Output the [X, Y] coordinate of the center of the cell containing the given text.  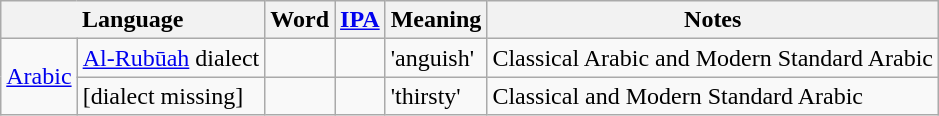
Word [300, 20]
Meaning [436, 20]
Notes [713, 20]
IPA [360, 20]
Al-Rubūah dialect [171, 58]
Arabic [39, 77]
[dialect missing] [171, 96]
Language [133, 20]
Classical Arabic and Modern Standard Arabic [713, 58]
'anguish' [436, 58]
'thirsty' [436, 96]
Classical and Modern Standard Arabic [713, 96]
